Output the [x, y] coordinate of the center of the cell containing the given text.  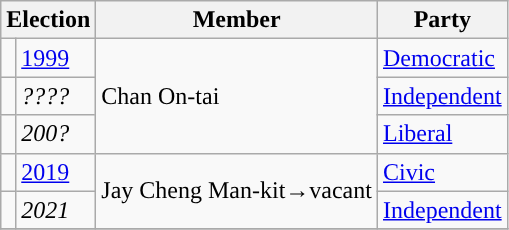
Chan On-tai [237, 96]
200? [56, 134]
2019 [56, 172]
Election [48, 20]
2021 [56, 210]
Liberal [442, 134]
???? [56, 96]
Party [442, 20]
Civic [442, 172]
Jay Cheng Man-kit→vacant [237, 191]
1999 [56, 58]
Member [237, 20]
Democratic [442, 58]
